Return the (X, Y) coordinate for the center point of the cell that contains the specified text.  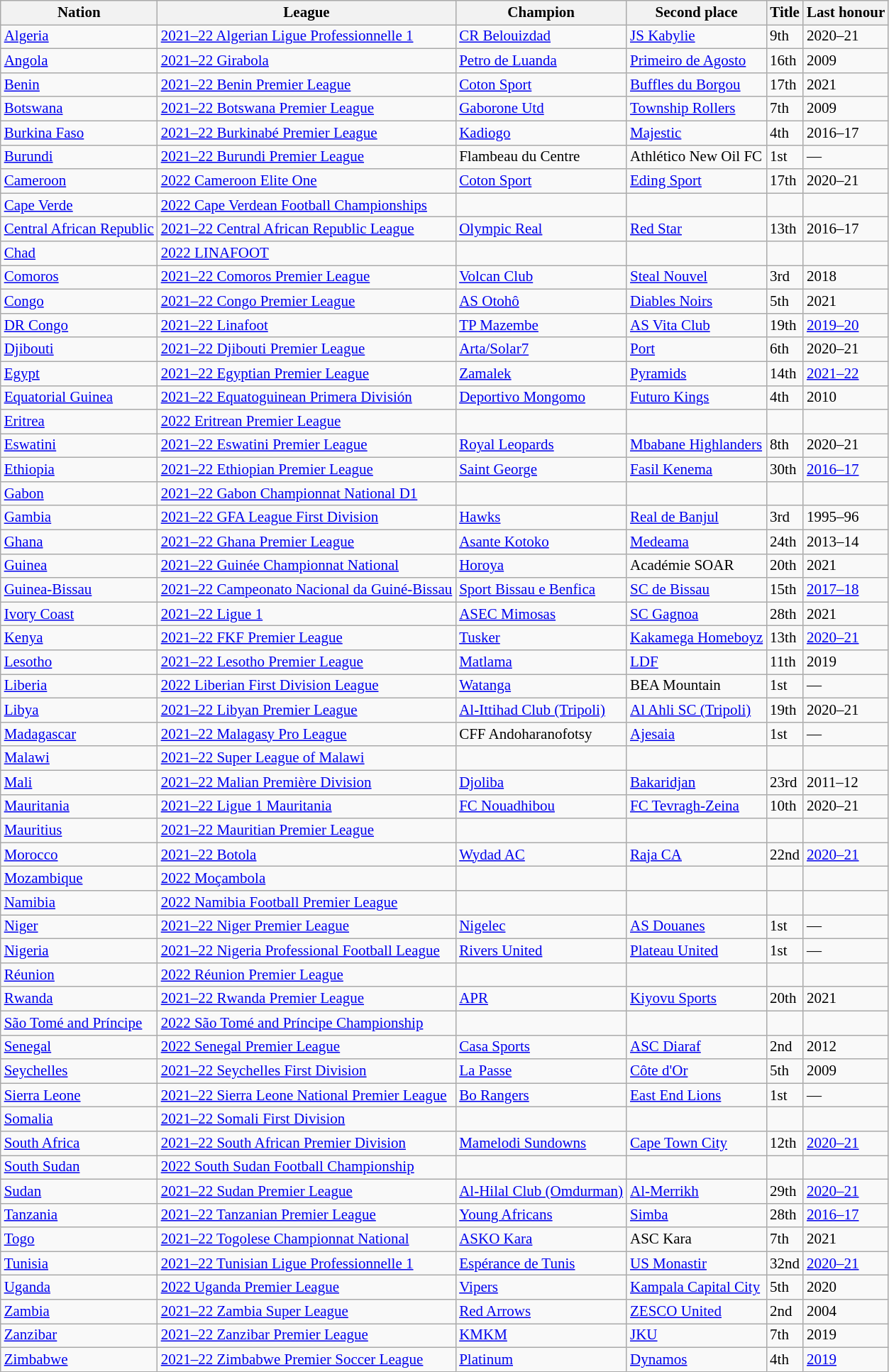
Sierra Leone (79, 1095)
ASKO Kara (541, 1239)
2021–22 South African Premier Division (307, 1143)
Tunisia (79, 1263)
Senegal (79, 1047)
Somalia (79, 1119)
6th (785, 349)
APR (541, 999)
10th (785, 806)
São Tomé and Príncipe (79, 1023)
2021–22 Rwanda Premier League (307, 999)
2022 São Tomé and Príncipe Championship (307, 1023)
Diables Noirs (697, 301)
LDF (697, 662)
Gambia (79, 517)
East End Lions (697, 1095)
2021–22 Ghana Premier League (307, 542)
La Passe (541, 1071)
Nigelec (541, 927)
2021–22 (846, 373)
Kenya (79, 638)
SC de Bissau (697, 590)
Eswatini (79, 446)
Réunion (79, 975)
2021–22 Linafoot (307, 325)
Mauritius (79, 830)
Horoya (541, 566)
2022 Cameroon Elite One (307, 181)
Casa Sports (541, 1047)
2022 LINAFOOT (307, 253)
Sudan (79, 1191)
Royal Leopards (541, 446)
Flambeau du Centre (541, 157)
Ivory Coast (79, 614)
BEA Mountain (697, 686)
Volcan Club (541, 278)
2021–22 Zimbabwe Premier Soccer League (307, 1360)
2021–22 Malian Première Division (307, 782)
2022 Réunion Premier League (307, 975)
2021–22 Zanzibar Premier League (307, 1336)
Title (785, 13)
2021–22 GFA League First Division (307, 517)
2021–22 Comoros Premier League (307, 278)
2022 Namibia Football Premier League (307, 903)
2021–22 Equatoguinean Primera División (307, 397)
2013–14 (846, 542)
FC Tevragh-Zeina (697, 806)
Medeama (697, 542)
Burkina Faso (79, 133)
Ethiopia (79, 470)
CFF Andoharanofotsy (541, 734)
30th (785, 470)
14th (785, 373)
9th (785, 37)
2022 South Sudan Football Championship (307, 1168)
Zanzibar (79, 1336)
South Sudan (79, 1168)
Al-Merrikh (697, 1191)
TP Mazembe (541, 325)
2021–22 Burundi Premier League (307, 157)
Egypt (79, 373)
22nd (785, 855)
Central African Republic (79, 229)
DR Congo (79, 325)
2021–22 Botswana Premier League (307, 109)
2021–22 Algerian Ligue Professionnelle 1 (307, 37)
Rwanda (79, 999)
Djoliba (541, 782)
South Africa (79, 1143)
Plateau United (697, 950)
CR Belouizdad (541, 37)
Athlético New Oil FC (697, 157)
Namibia (79, 903)
Ajesaia (697, 734)
2021–22 Sierra Leone National Premier League (307, 1095)
2021–22 Djibouti Premier League (307, 349)
2021–22 FKF Premier League (307, 638)
Young Africans (541, 1215)
2021–22 Egyptian Premier League (307, 373)
2021–22 Botola (307, 855)
Real de Banjul (697, 517)
Futuro Kings (697, 397)
2019–20 (846, 325)
Seychelles (79, 1071)
Dynamos (697, 1360)
Bakaridjan (697, 782)
2010 (846, 397)
2021–22 Lesotho Premier League (307, 662)
Liberia (79, 686)
Ghana (79, 542)
Burundi (79, 157)
2021–22 Girabola (307, 61)
KMKM (541, 1336)
Deportivo Mongomo (541, 397)
2017–18 (846, 590)
SC Gagnoa (697, 614)
Simba (697, 1215)
2021–22 Ligue 1 Mauritania (307, 806)
Angola (79, 61)
2022 Senegal Premier League (307, 1047)
Pyramids (697, 373)
2021–22 Central African Republic League (307, 229)
2021–22 Seychelles First Division (307, 1071)
2021–22 Libyan Premier League (307, 710)
8th (785, 446)
Côte d'Or (697, 1071)
Vipers (541, 1288)
Chad (79, 253)
2021–22 Burkinabé Premier League (307, 133)
Red Arrows (541, 1312)
2021–22 Somali First Division (307, 1119)
Township Rollers (697, 109)
2021–22 Nigeria Professional Football League (307, 950)
2021–22 Campeonato Nacional da Guiné-Bissau (307, 590)
Lesotho (79, 662)
Djibouti (79, 349)
US Monastir (697, 1263)
12th (785, 1143)
2022 Uganda Premier League (307, 1288)
Nigeria (79, 950)
Steal Nouvel (697, 278)
Olympic Real (541, 229)
Matlama (541, 662)
Botswana (79, 109)
Asante Kotoko (541, 542)
Madagascar (79, 734)
FC Nouadhibou (541, 806)
Algeria (79, 37)
Tusker (541, 638)
2021–22 Niger Premier League (307, 927)
Uganda (79, 1288)
ZESCO United (697, 1312)
1995–96 (846, 517)
2021–22 Gabon Championnat National D1 (307, 494)
AS Otohô (541, 301)
Mamelodi Sundowns (541, 1143)
2021–22 Tunisian Ligue Professionnelle 1 (307, 1263)
2021–22 Ligue 1 (307, 614)
Guinea-Bissau (79, 590)
15th (785, 590)
Al Ahli SC (Tripoli) (697, 710)
Watanga (541, 686)
2021–22 Ethiopian Premier League (307, 470)
Mbabane Highlanders (697, 446)
Al-Hilal Club (Omdurman) (541, 1191)
24th (785, 542)
Malawi (79, 758)
Buffles du Borgou (697, 84)
Espérance de Tunis (541, 1263)
JKU (697, 1336)
Champion (541, 13)
2022 Cape Verdean Football Championships (307, 205)
ASC Kara (697, 1239)
2022 Liberian First Division League (307, 686)
Cape Town City (697, 1143)
Hawks (541, 517)
2011–12 (846, 782)
2021–22 Togolese Championnat National (307, 1239)
Eding Sport (697, 181)
Equatorial Guinea (79, 397)
2021–22 Super League of Malawi (307, 758)
JS Kabylie (697, 37)
Niger (79, 927)
2018 (846, 278)
Benin (79, 84)
Majestic (697, 133)
2021–22 Tanzanian Premier League (307, 1215)
23rd (785, 782)
2021–22 Benin Premier League (307, 84)
2021–22 Malagasy Pro League (307, 734)
Congo (79, 301)
29th (785, 1191)
2022 Moçambola (307, 879)
ASEC Mimosas (541, 614)
2022 Eritrean Premier League (307, 422)
Zamalek (541, 373)
Rivers United (541, 950)
Mozambique (79, 879)
Bo Rangers (541, 1095)
2021–22 Mauritian Premier League (307, 830)
Tanzania (79, 1215)
Al-Ittihad Club (Tripoli) (541, 710)
Nation (79, 13)
Académie SOAR (697, 566)
2021–22 Sudan Premier League (307, 1191)
Mauritania (79, 806)
Wydad AC (541, 855)
Kampala Capital City (697, 1288)
Fasil Kenema (697, 470)
32nd (785, 1263)
16th (785, 61)
Cameroon (79, 181)
Zimbabwe (79, 1360)
Kadiogo (541, 133)
2004 (846, 1312)
Mali (79, 782)
2021–22 Eswatini Premier League (307, 446)
Kakamega Homeboyz (697, 638)
Port (697, 349)
Zambia (79, 1312)
ASC Diaraf (697, 1047)
Comoros (79, 278)
Primeiro de Agosto (697, 61)
Saint George (541, 470)
Gaborone Utd (541, 109)
Arta/Solar7 (541, 349)
11th (785, 662)
Cape Verde (79, 205)
Platinum (541, 1360)
Kiyovu Sports (697, 999)
AS Douanes (697, 927)
Sport Bissau e Benfica (541, 590)
Guinea (79, 566)
2021–22 Zambia Super League (307, 1312)
Raja CA (697, 855)
Gabon (79, 494)
Red Star (697, 229)
Eritrea (79, 422)
Petro de Luanda (541, 61)
2012 (846, 1047)
Second place (697, 13)
2021–22 Congo Premier League (307, 301)
2020 (846, 1288)
AS Vita Club (697, 325)
Last honour (846, 13)
Togo (79, 1239)
Libya (79, 710)
League (307, 13)
2021–22 Guinée Championnat National (307, 566)
Morocco (79, 855)
